Scan for the cell matching the given text and deliver its (X, Y) coordinate at center. 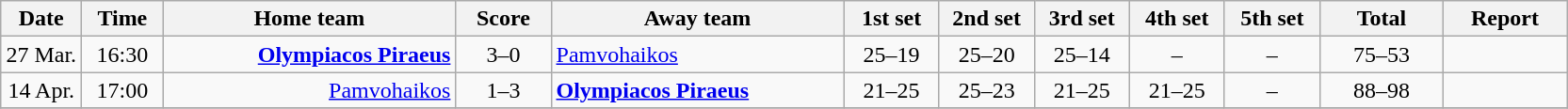
Score (503, 19)
25–14 (1081, 54)
Total (1381, 19)
14 Apr. (41, 90)
16:30 (122, 54)
25–23 (987, 90)
17:00 (122, 90)
Time (122, 19)
25–19 (891, 54)
Home team (309, 19)
3rd set (1081, 19)
2nd set (987, 19)
5th set (1271, 19)
Report (1505, 19)
1–3 (503, 90)
3–0 (503, 54)
88–98 (1381, 90)
27 Mar. (41, 54)
75–53 (1381, 54)
4th set (1177, 19)
Date (41, 19)
1st set (891, 19)
Away team (697, 19)
25–20 (987, 54)
